Extract the (x, y) coordinate from the center of the cell holding the provided text.  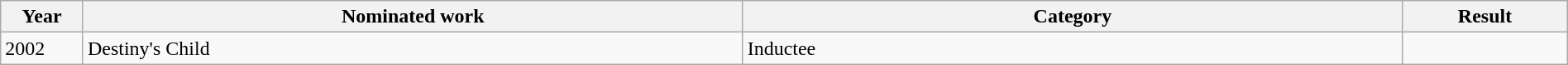
Inductee (1073, 48)
Year (42, 17)
Result (1485, 17)
Category (1073, 17)
2002 (42, 48)
Destiny's Child (413, 48)
Nominated work (413, 17)
